Return the (X, Y) coordinate for the center point of the cell that contains the specified text.  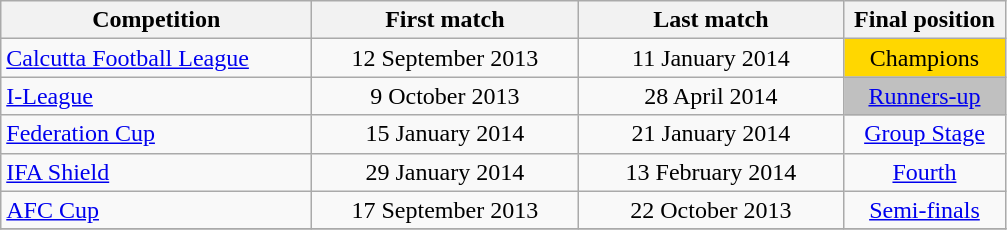
I-League (156, 96)
22 October 2013 (711, 210)
15 January 2014 (445, 134)
Last match (711, 20)
Calcutta Football League (156, 58)
17 September 2013 (445, 210)
Fourth (924, 172)
Champions (924, 58)
Final position (924, 20)
11 January 2014 (711, 58)
9 October 2013 (445, 96)
Federation Cup (156, 134)
IFA Shield (156, 172)
21 January 2014 (711, 134)
First match (445, 20)
Semi-finals (924, 210)
12 September 2013 (445, 58)
28 April 2014 (711, 96)
Runners-up (924, 96)
Competition (156, 20)
AFC Cup (156, 210)
13 February 2014 (711, 172)
Group Stage (924, 134)
29 January 2014 (445, 172)
